Locate the cell with the specified text and output its [X, Y] center coordinate. 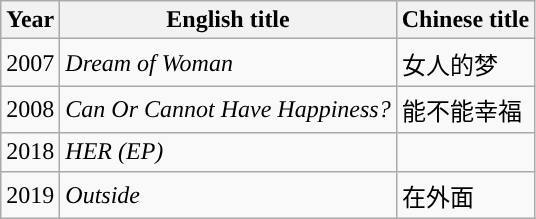
Year [30, 20]
能不能幸福 [465, 110]
Chinese title [465, 20]
2018 [30, 152]
2008 [30, 110]
Dream of Woman [228, 62]
在外面 [465, 194]
English title [228, 20]
HER (EP) [228, 152]
2007 [30, 62]
Can Or Cannot Have Happiness? [228, 110]
2019 [30, 194]
Outside [228, 194]
女人的梦 [465, 62]
